Scan for the cell matching the given text and deliver its (x, y) coordinate at center. 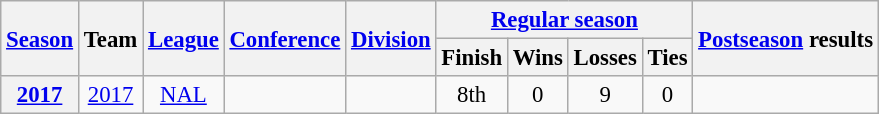
9 (605, 95)
Division (391, 38)
Ties (668, 58)
Postseason results (786, 38)
Team (110, 38)
League (184, 38)
Losses (605, 58)
Season (40, 38)
NAL (184, 95)
8th (472, 95)
Wins (538, 58)
Finish (472, 58)
Conference (285, 38)
Regular season (564, 20)
